Search for the cell housing the specified text and yield its (x, y) center coordinate. 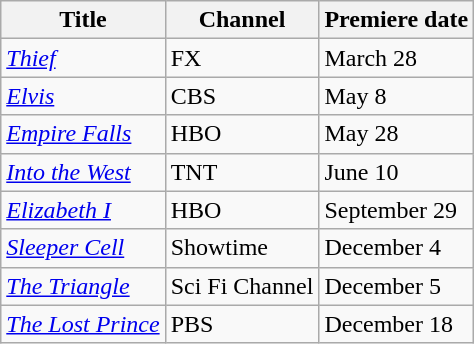
September 29 (396, 210)
Elizabeth I (83, 210)
Into the West (83, 172)
FX (242, 58)
December 5 (396, 286)
PBS (242, 324)
May 28 (396, 134)
TNT (242, 172)
Elvis (83, 96)
Sci Fi Channel (242, 286)
The Triangle (83, 286)
March 28 (396, 58)
Title (83, 20)
Empire Falls (83, 134)
CBS (242, 96)
Showtime (242, 248)
Channel (242, 20)
Thief (83, 58)
June 10 (396, 172)
December 4 (396, 248)
December 18 (396, 324)
Premiere date (396, 20)
May 8 (396, 96)
Sleeper Cell (83, 248)
The Lost Prince (83, 324)
